Locate the cell with the specified text and output its (X, Y) center coordinate. 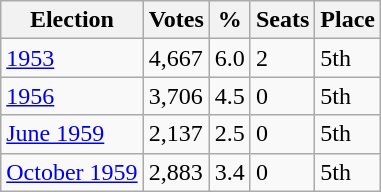
2.5 (230, 134)
1956 (72, 96)
June 1959 (72, 134)
3,706 (176, 96)
October 1959 (72, 172)
4.5 (230, 96)
1953 (72, 58)
2,137 (176, 134)
3.4 (230, 172)
Votes (176, 20)
6.0 (230, 58)
Seats (282, 20)
Election (72, 20)
% (230, 20)
2,883 (176, 172)
2 (282, 58)
Place (348, 20)
4,667 (176, 58)
